Return [X, Y] of the center of cell containing provided text 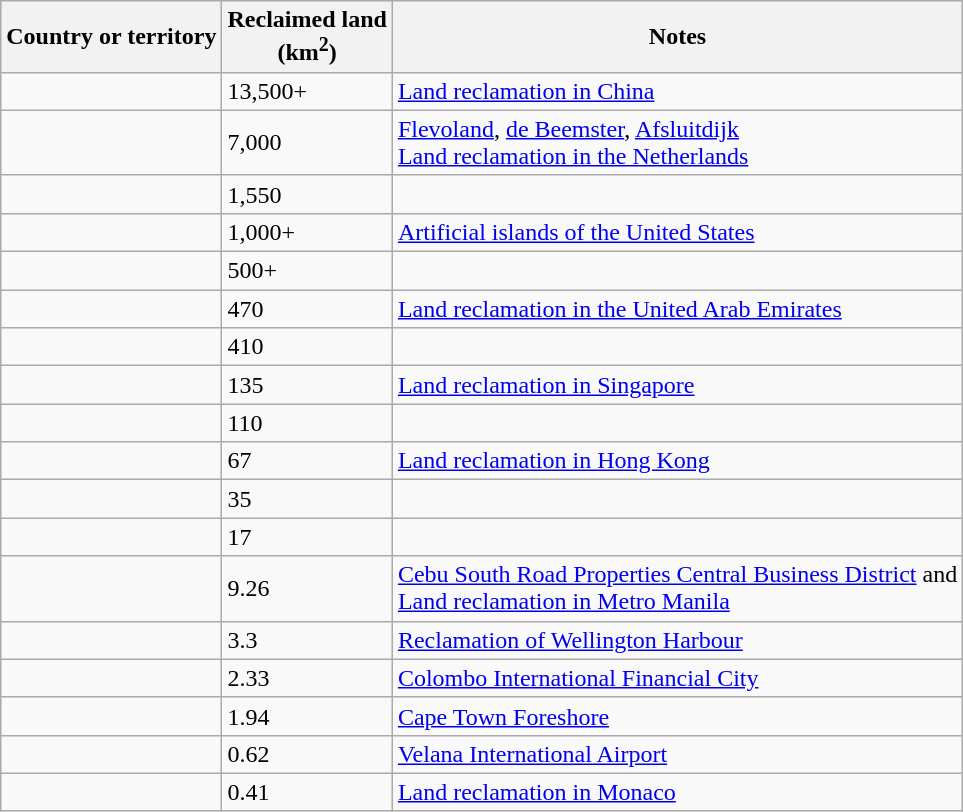
Land reclamation in the United Arab Emirates [677, 309]
35 [307, 499]
3.3 [307, 640]
Flevoland, de Beemster, AfsluitdijkLand reclamation in the Netherlands [677, 142]
Colombo International Financial City [677, 678]
1.94 [307, 716]
Reclamation of Wellington Harbour [677, 640]
7,000 [307, 142]
1,000+ [307, 232]
470 [307, 309]
2.33 [307, 678]
Reclaimed land(km2) [307, 37]
Artificial islands of the United States [677, 232]
17 [307, 537]
Cape Town Foreshore [677, 716]
135 [307, 385]
Country or territory [112, 37]
Land reclamation in China [677, 91]
Land reclamation in Singapore [677, 385]
67 [307, 461]
Notes [677, 37]
Land reclamation in Hong Kong [677, 461]
9.26 [307, 588]
Cebu South Road Properties Central Business District and Land reclamation in Metro Manila [677, 588]
410 [307, 347]
500+ [307, 271]
110 [307, 423]
Velana International Airport [677, 754]
0.62 [307, 754]
1,550 [307, 194]
Land reclamation in Monaco [677, 792]
13,500+ [307, 91]
0.41 [307, 792]
